Capture the cell that displays the provided text and extract its [x, y] central coordinate. 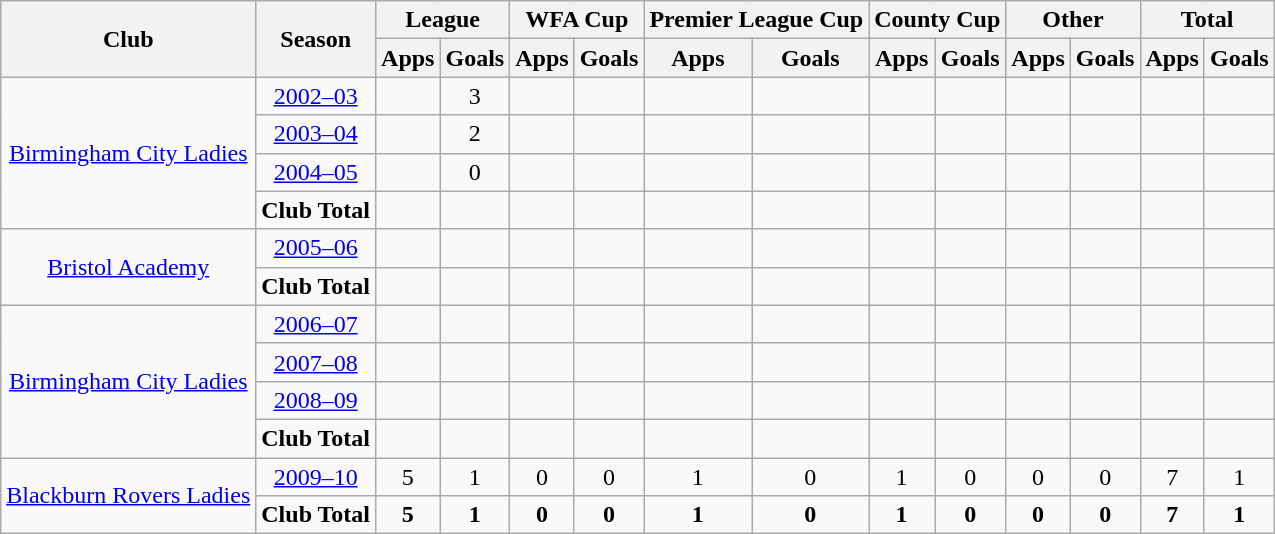
County Cup [938, 20]
2002–03 [316, 96]
Blackburn Rovers Ladies [128, 496]
2 [475, 134]
2008–09 [316, 400]
2009–10 [316, 477]
Season [316, 39]
Total [1207, 20]
Club [128, 39]
Other [1073, 20]
3 [475, 96]
Bristol Academy [128, 267]
2004–05 [316, 172]
2003–04 [316, 134]
2005–06 [316, 248]
Premier League Cup [756, 20]
2006–07 [316, 324]
WFA Cup [577, 20]
League [443, 20]
2007–08 [316, 362]
